Provide the [X, Y] coordinate of the cell's center where the given text is located.  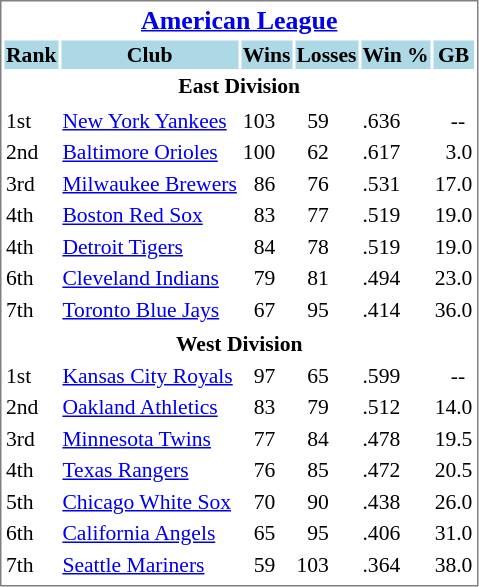
86 [266, 184]
97 [266, 376]
.599 [396, 376]
American League [238, 20]
Baltimore Orioles [150, 152]
.617 [396, 152]
Win % [396, 54]
38.0 [454, 564]
Chicago White Sox [150, 502]
Cleveland Indians [150, 278]
17.0 [454, 184]
California Angels [150, 533]
Rank [30, 54]
.472 [396, 470]
Club [150, 54]
New York Yankees [150, 120]
3.0 [454, 152]
67 [266, 310]
Boston Red Sox [150, 215]
.364 [396, 564]
Detroit Tigers [150, 246]
Texas Rangers [150, 470]
Toronto Blue Jays [150, 310]
.531 [396, 184]
.494 [396, 278]
31.0 [454, 533]
90 [326, 502]
70 [266, 502]
East Division [238, 86]
.414 [396, 310]
Seattle Mariners [150, 564]
14.0 [454, 407]
62 [326, 152]
.438 [396, 502]
Minnesota Twins [150, 438]
.478 [396, 438]
Oakland Athletics [150, 407]
36.0 [454, 310]
.512 [396, 407]
26.0 [454, 502]
81 [326, 278]
19.5 [454, 438]
100 [266, 152]
.406 [396, 533]
Milwaukee Brewers [150, 184]
GB [454, 54]
West Division [238, 344]
Kansas City Royals [150, 376]
5th [30, 502]
23.0 [454, 278]
.636 [396, 120]
85 [326, 470]
78 [326, 246]
20.5 [454, 470]
Wins [266, 54]
Losses [326, 54]
